For the text-containing cell, return its midpoint in (x, y) coordinate format. 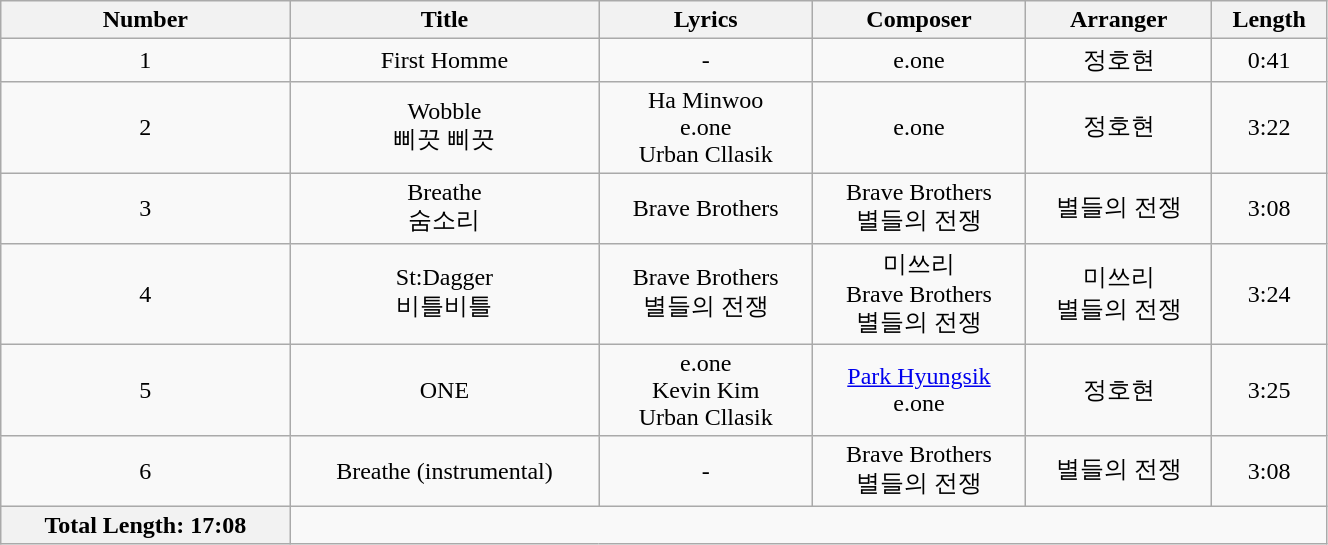
3:25 (1270, 390)
Arranger (1119, 20)
St:Dagger비틀비틀 (444, 294)
Breathe숨소리 (444, 208)
3:22 (1270, 127)
3 (146, 208)
Park Hyungsike.one (918, 390)
Breathe (instrumental) (444, 471)
e.oneKevin KimUrban Cllasik (706, 390)
Number (146, 20)
0:41 (1270, 60)
Wobble삐끗 삐끗 (444, 127)
미쓰리Brave Brothers별들의 전쟁 (918, 294)
Total Length: 17:08 (146, 525)
2 (146, 127)
6 (146, 471)
First Homme (444, 60)
Title (444, 20)
3:24 (1270, 294)
미쓰리별들의 전쟁 (1119, 294)
Length (1270, 20)
Lyrics (706, 20)
Brave Brothers (706, 208)
Ha Minwooe.oneUrban Cllasik (706, 127)
Composer (918, 20)
4 (146, 294)
1 (146, 60)
5 (146, 390)
ONE (444, 390)
